Pinpoint the cell where the given text exists, returning its (X, Y) midpoint coordinate. 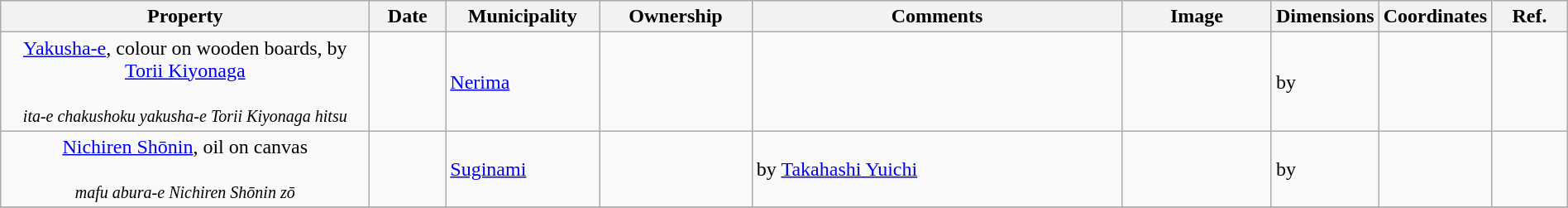
Ownership (676, 17)
Municipality (523, 17)
Nerima (523, 81)
Date (408, 17)
Comments (936, 17)
Ref. (1530, 17)
by Takahashi Yuichi (936, 169)
Property (185, 17)
Image (1198, 17)
Suginami (523, 169)
Coordinates (1435, 17)
Yakusha-e, colour on wooden boards, by Torii Kiyonagaita-e chakushoku yakusha-e Torii Kiyonaga hitsu (185, 81)
Nichiren Shōnin, oil on canvasmafu abura-e Nichiren Shōnin zō (185, 169)
Dimensions (1325, 17)
